Locate the cell with the specified text and output its [X, Y] center coordinate. 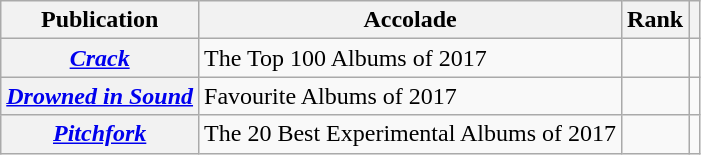
Drowned in Sound [100, 96]
Pitchfork [100, 134]
Crack [100, 58]
Rank [656, 20]
The 20 Best Experimental Albums of 2017 [410, 134]
Publication [100, 20]
The Top 100 Albums of 2017 [410, 58]
Favourite Albums of 2017 [410, 96]
Accolade [410, 20]
